Detect which cell encompasses the target text, then output its [x, y] center coordinate. 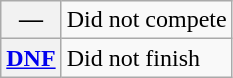
— [31, 20]
Did not compete [146, 20]
Did not finish [146, 58]
DNF [31, 58]
